Determine the [X, Y] coordinate at the center of the cell enclosing the given text.  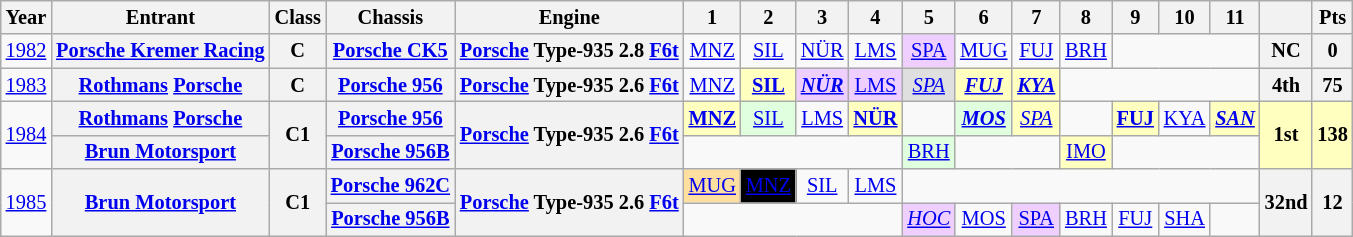
1984 [26, 134]
1983 [26, 85]
NC [1286, 51]
Porsche Type-935 2.8 F6t [570, 51]
7 [1036, 17]
8 [1086, 17]
Pts [1332, 17]
138 [1332, 134]
SAN [1234, 118]
Year [26, 17]
6 [984, 17]
11 [1234, 17]
1985 [26, 202]
4 [876, 17]
2 [768, 17]
3 [822, 17]
1982 [26, 51]
Class [298, 17]
4th [1286, 85]
75 [1332, 85]
10 [1185, 17]
Porsche CK5 [390, 51]
32nd [1286, 202]
SHA [1185, 219]
0 [1332, 51]
5 [928, 17]
9 [1136, 17]
Porsche Kremer Racing [160, 51]
Porsche 962C [390, 186]
IMO [1086, 152]
1st [1286, 134]
Engine [570, 17]
Chassis [390, 17]
12 [1332, 202]
HOC [928, 219]
1 [712, 17]
Entrant [160, 17]
